Scan for the cell matching the given text and deliver its (x, y) coordinate at center. 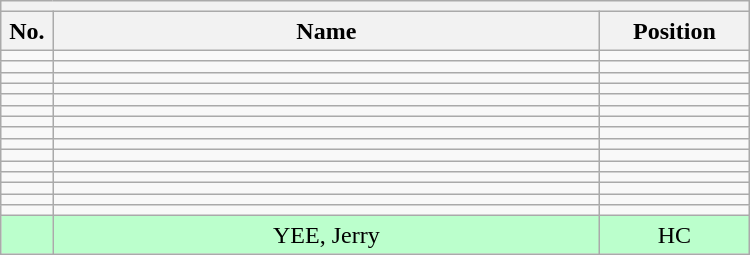
Name (326, 31)
YEE, Jerry (326, 235)
HC (675, 235)
No. (27, 31)
Position (675, 31)
